From the cell containing the given text, extract its center point as [x, y] coordinate. 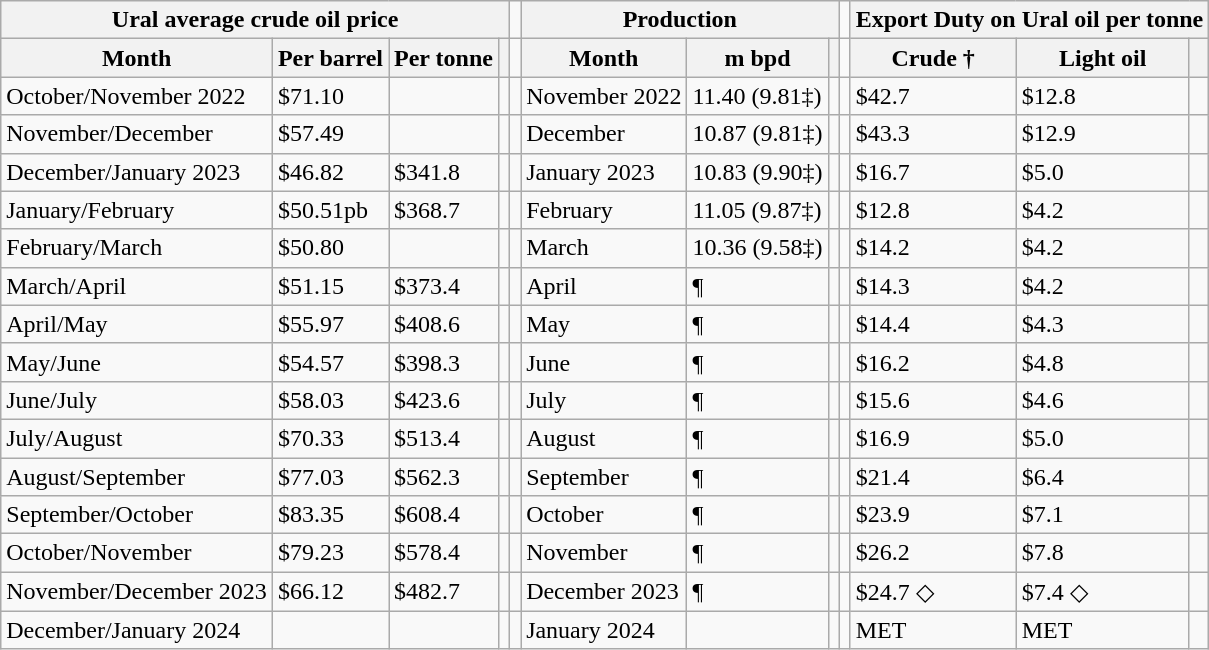
$46.82 [330, 172]
January 2023 [604, 172]
March/April [137, 286]
$42.7 [933, 96]
July [604, 400]
December 2023 [604, 592]
Export Duty on Ural oil per tonne [1030, 20]
$54.57 [330, 362]
July/August [137, 438]
$608.4 [444, 515]
December [604, 134]
December/January 2024 [137, 630]
$66.12 [330, 592]
$26.2 [933, 553]
$70.33 [330, 438]
August/September [137, 477]
$7.4 ◇ [1102, 592]
$21.4 [933, 477]
Ural average crude oil price [256, 20]
m bpd [758, 58]
$4.8 [1102, 362]
Per barrel [330, 58]
February/March [137, 248]
May [604, 324]
$423.6 [444, 400]
$562.3 [444, 477]
$513.4 [444, 438]
$14.2 [933, 248]
$55.97 [330, 324]
10.87 (9.81‡) [758, 134]
$83.35 [330, 515]
Crude † [933, 58]
November 2022 [604, 96]
$12.9 [1102, 134]
$14.3 [933, 286]
May/June [137, 362]
$4.6 [1102, 400]
$77.03 [330, 477]
$50.51pb [330, 210]
11.40 (9.81‡) [758, 96]
December/January 2023 [137, 172]
$7.1 [1102, 515]
November/December [137, 134]
$57.49 [330, 134]
$408.6 [444, 324]
June [604, 362]
$43.3 [933, 134]
October/November 2022 [137, 96]
$16.2 [933, 362]
September [604, 477]
November [604, 553]
10.83 (9.90‡) [758, 172]
$4.3 [1102, 324]
January 2024 [604, 630]
$482.7 [444, 592]
11.05 (9.87‡) [758, 210]
$14.4 [933, 324]
November/December 2023 [137, 592]
$58.03 [330, 400]
$24.7 ◇ [933, 592]
$16.7 [933, 172]
January/February [137, 210]
March [604, 248]
10.36 (9.58‡) [758, 248]
October/November [137, 553]
September/October [137, 515]
$6.4 [1102, 477]
Per tonne [444, 58]
Light oil [1102, 58]
$23.9 [933, 515]
April [604, 286]
$398.3 [444, 362]
June/July [137, 400]
$51.15 [330, 286]
Production [680, 20]
$16.9 [933, 438]
$368.7 [444, 210]
$71.10 [330, 96]
$15.6 [933, 400]
April/May [137, 324]
$79.23 [330, 553]
August [604, 438]
$7.8 [1102, 553]
$578.4 [444, 553]
February [604, 210]
$50.80 [330, 248]
$341.8 [444, 172]
October [604, 515]
$373.4 [444, 286]
